Determine the (x, y) coordinate at the center of the cell enclosing the given text.  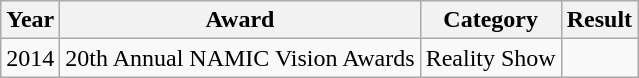
2014 (30, 58)
Category (490, 20)
Award (240, 20)
20th Annual NAMIC Vision Awards (240, 58)
Result (599, 20)
Year (30, 20)
Reality Show (490, 58)
